Detect which cell encompasses the target text, then output its (x, y) center coordinate. 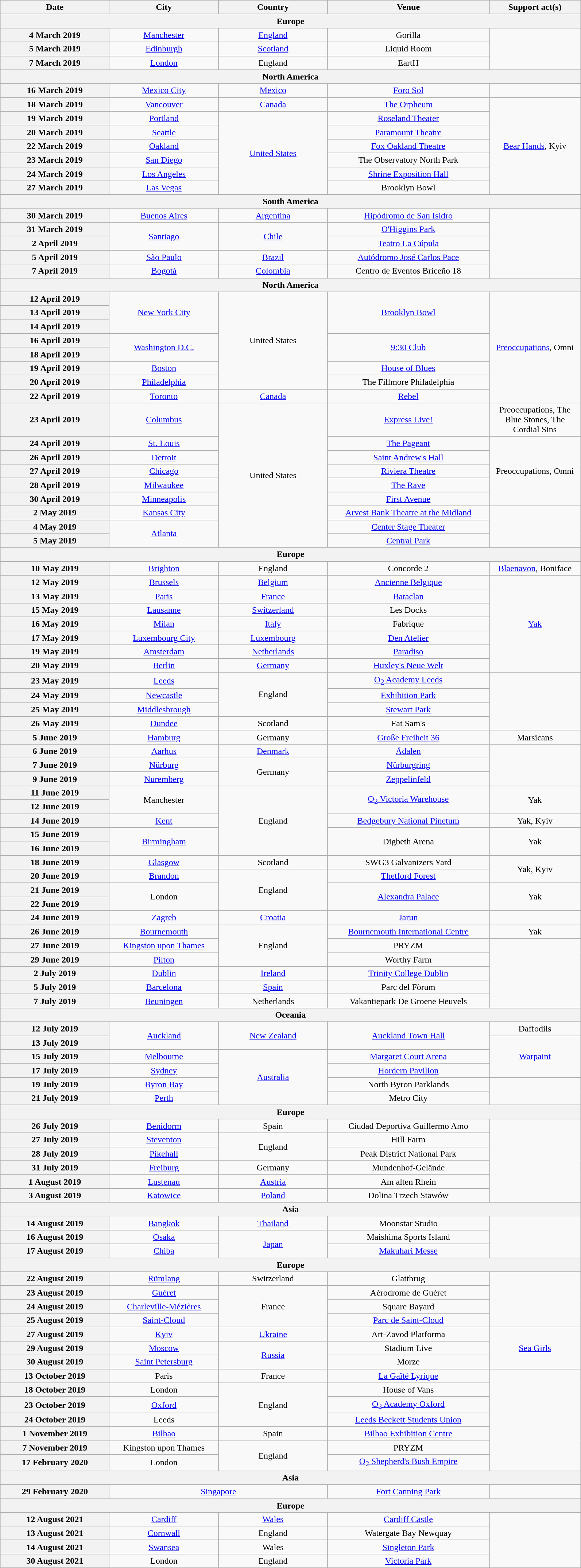
Am alten Rhein (408, 1181)
Express Live! (408, 420)
Kansas City (164, 513)
Pilton (164, 959)
5 June 2019 (55, 737)
15 May 2019 (55, 610)
7 July 2019 (55, 1001)
North Byron Parklands (408, 1084)
20 May 2019 (55, 666)
Minneapolis (164, 499)
Luxembourg City (164, 638)
Nürburgring (408, 765)
Foro Sol (408, 90)
Columbus (164, 420)
19 May 2019 (55, 652)
Berlin (164, 666)
26 April 2019 (55, 457)
Shrine Exposition Hall (408, 174)
First Avenue (408, 499)
16 March 2019 (55, 90)
Hamburg (164, 737)
New York City (164, 313)
Dolina Trzech Stawów (408, 1195)
Aarhus (164, 751)
Gorilla (408, 35)
5 April 2019 (55, 257)
Trinity College Dublin (408, 973)
Roseland Theater (408, 118)
9:30 Club (408, 347)
Ireland (273, 973)
Sea Girls (535, 1348)
O2 Academy Leeds (408, 681)
17 February 2020 (55, 1463)
25 May 2019 (55, 709)
St. Louis (164, 444)
Buenos Aires (164, 216)
Parc del Fòrum (408, 987)
18 June 2019 (55, 862)
Kyiv (164, 1334)
Singleton Park (408, 1547)
29 February 2020 (55, 1491)
Thetford Forest (408, 876)
Center Stage Theater (408, 527)
Moscow (164, 1348)
Aérodrome de Guéret (408, 1293)
Concorde 2 (408, 568)
Hordern Pavilion (408, 1071)
Mexico (273, 90)
Singapore (218, 1491)
The Observatory North Park (408, 160)
30 August 2019 (55, 1362)
1 August 2019 (55, 1181)
Philadelphia (164, 382)
Milan (164, 624)
5 March 2019 (55, 49)
Cardiff Castle (408, 1519)
Exhibition Park (408, 696)
Luxembourg (273, 638)
Lustenau (164, 1181)
Margaret Court Arena (408, 1057)
9 June 2019 (55, 779)
Italy (273, 624)
Bangkok (164, 1223)
Bilbao (164, 1434)
Oceania (290, 1015)
4 March 2019 (55, 35)
The Rave (408, 485)
Saint Andrew's Hall (408, 457)
New Zealand (273, 1036)
27 July 2019 (55, 1140)
21 July 2019 (55, 1098)
16 August 2019 (55, 1237)
7 November 2019 (55, 1448)
Zagreb (164, 918)
Edinburgh (164, 49)
Makuhari Messe (408, 1251)
SWG3 Galvanizers Yard (408, 862)
12 May 2019 (55, 582)
4 May 2019 (55, 527)
10 May 2019 (55, 568)
Teatro La Cúpula (408, 243)
2 April 2019 (55, 243)
Los Angeles (164, 174)
Japan (273, 1244)
24 October 2019 (55, 1420)
Steventon (164, 1140)
Liquid Room (408, 49)
23 May 2019 (55, 681)
Las Vegas (164, 188)
House of Vans (408, 1390)
18 March 2019 (55, 104)
San Diego (164, 160)
22 August 2019 (55, 1279)
Maishima Sports Island (408, 1237)
Freiburg (164, 1168)
São Paulo (164, 257)
Glasgow (164, 862)
Brazil (273, 257)
Zeppelinfeld (408, 779)
South America (290, 202)
19 July 2019 (55, 1084)
Denmark (273, 751)
23 October 2019 (55, 1405)
Country (273, 7)
Rümlang (164, 1279)
Support act(s) (535, 7)
Stewart Park (408, 709)
Fabrique (408, 624)
20 March 2019 (55, 132)
Paramount Theatre (408, 132)
Fox Oakland Theatre (408, 146)
24 August 2019 (55, 1306)
24 May 2019 (55, 696)
Belgium (273, 582)
Preoccupations, The Blue Stones, The Cordial Sins (535, 420)
Ancienne Belgique (408, 582)
Arvest Bank Theatre at the Midland (408, 513)
20 June 2019 (55, 876)
Washington D.C. (164, 347)
13 August 2021 (55, 1533)
Morze (408, 1362)
Peak District National Park (408, 1154)
O2 Victoria Warehouse (408, 800)
Bataclan (408, 596)
Kent (164, 821)
Art-Zavod Platforma (408, 1334)
Vakantiepark De Groene Heuvels (408, 1001)
5 May 2019 (55, 541)
Große Freiheit 36 (408, 737)
O2 Shepherd's Bush Empire (408, 1463)
13 October 2019 (55, 1376)
Santiago (164, 236)
Chicago (164, 471)
17 August 2019 (55, 1251)
Newcastle (164, 696)
Swansea (164, 1547)
13 July 2019 (55, 1043)
Marsicans (535, 737)
Glattbrug (408, 1279)
13 April 2019 (55, 313)
Katowice (164, 1195)
Argentina (273, 216)
23 March 2019 (55, 160)
Jarun (408, 918)
20 April 2019 (55, 382)
Bear Hands, Kyiv (535, 146)
Beuningen (164, 1001)
Cornwall (164, 1533)
22 June 2019 (55, 904)
12 August 2021 (55, 1519)
7 June 2019 (55, 765)
Benidorm (164, 1126)
Bogotá (164, 271)
Dublin (164, 973)
27 June 2019 (55, 945)
Brussels (164, 582)
24 April 2019 (55, 444)
Autódromo José Carlos Pace (408, 257)
Byron Bay (164, 1084)
27 August 2019 (55, 1334)
Stadium Live (408, 1348)
Ciudad Deportiva Guillermo Amo (408, 1126)
Poland (273, 1195)
31 July 2019 (55, 1168)
14 June 2019 (55, 821)
14 August 2021 (55, 1547)
Bedgebury National Pinetum (408, 821)
Saint-Cloud (164, 1320)
27 April 2019 (55, 471)
Fat Sam's (408, 723)
Charleville-Mézières (164, 1306)
Hill Farm (408, 1140)
29 June 2019 (55, 959)
Chiba (164, 1251)
Rebel (408, 396)
Centro de Eventos Briceño 18 (408, 271)
12 July 2019 (55, 1029)
28 July 2019 (55, 1154)
7 March 2019 (55, 63)
12 June 2019 (55, 807)
18 April 2019 (55, 354)
Watergate Bay Newquay (408, 1533)
11 June 2019 (55, 793)
12 April 2019 (55, 299)
23 August 2019 (55, 1293)
Victoria Park (408, 1561)
13 May 2019 (55, 596)
La Gaîté Lyrique (408, 1376)
Thailand (273, 1223)
Nürburg (164, 765)
16 May 2019 (55, 624)
Leeds Beckett Students Union (408, 1420)
Daffodils (535, 1029)
21 June 2019 (55, 890)
6 June 2019 (55, 751)
Central Park (408, 541)
Toronto (164, 396)
Digbeth Arena (408, 841)
Venue (408, 7)
7 April 2019 (55, 271)
Russia (273, 1355)
23 April 2019 (55, 420)
The Orpheum (408, 104)
Huxley's Neue Welt (408, 666)
Pikehall (164, 1154)
2 July 2019 (55, 973)
Warpaint (535, 1057)
Oakland (164, 146)
Ukraine (273, 1334)
Moonstar Studio (408, 1223)
Vancouver (164, 104)
Bournemouth International Centre (408, 932)
Auckland Town Hall (408, 1036)
Den Atelier (408, 638)
City (164, 7)
Alexandra Palace (408, 897)
Sydney (164, 1071)
17 May 2019 (55, 638)
Chile (273, 236)
15 June 2019 (55, 835)
Paradiso (408, 652)
Colombia (273, 271)
Parc de Saint-Cloud (408, 1320)
Nuremberg (164, 779)
Oxford (164, 1405)
14 April 2019 (55, 326)
26 May 2019 (55, 723)
Mexico City (164, 90)
15 July 2019 (55, 1057)
Blaenavon, Boniface (535, 568)
Square Bayard (408, 1306)
Bilbao Exhibition Centre (408, 1434)
Worthy Farm (408, 959)
Date (55, 7)
Fort Canning Park (408, 1491)
EartH (408, 63)
Mundenhof-Gelände (408, 1168)
O'Higgins Park (408, 229)
29 August 2019 (55, 1348)
Amsterdam (164, 652)
Brandon (164, 876)
The Pageant (408, 444)
Croatia (273, 918)
24 March 2019 (55, 174)
5 July 2019 (55, 987)
22 March 2019 (55, 146)
26 July 2019 (55, 1126)
Riviera Theatre (408, 471)
Saint Petersburg (164, 1362)
24 June 2019 (55, 918)
Australia (273, 1077)
Portland (164, 118)
28 April 2019 (55, 485)
19 March 2019 (55, 118)
30 March 2019 (55, 216)
The Fillmore Philadelphia (408, 382)
16 June 2019 (55, 848)
Cardiff (164, 1519)
O2 Academy Oxford (408, 1405)
26 June 2019 (55, 932)
Seattle (164, 132)
Lausanne (164, 610)
1 November 2019 (55, 1434)
Melbourne (164, 1057)
Middlesbrough (164, 709)
Austria (273, 1181)
2 May 2019 (55, 513)
17 July 2019 (55, 1071)
22 April 2019 (55, 396)
14 August 2019 (55, 1223)
30 April 2019 (55, 499)
Boston (164, 368)
25 August 2019 (55, 1320)
Guéret (164, 1293)
Auckland (164, 1036)
31 March 2019 (55, 229)
19 April 2019 (55, 368)
Atlanta (164, 534)
Milwaukee (164, 485)
Les Docks (408, 610)
Detroit (164, 457)
Birmingham (164, 841)
Barcelona (164, 987)
3 August 2019 (55, 1195)
Bournemouth (164, 932)
30 August 2021 (55, 1561)
Brighton (164, 568)
16 April 2019 (55, 340)
18 October 2019 (55, 1390)
Perth (164, 1098)
Hipódromo de San Isidro (408, 216)
Osaka (164, 1237)
Ådalen (408, 751)
House of Blues (408, 368)
Metro City (408, 1098)
Dundee (164, 723)
27 March 2019 (55, 188)
